From the cell containing the given text, extract its center point as (x, y) coordinate. 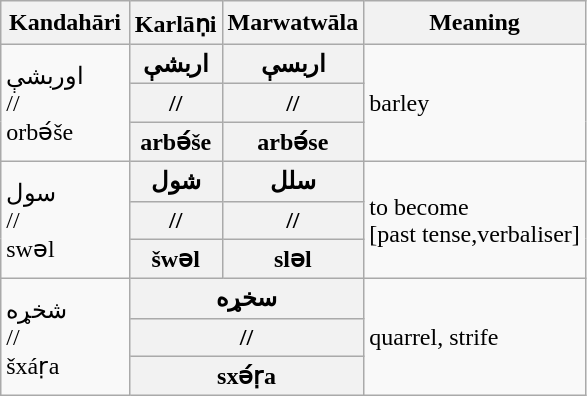
arbә́se (293, 142)
barley (475, 102)
arbә́še (176, 142)
Kandahāri (66, 23)
Marwatwāla (293, 23)
šwәl (176, 259)
شول (176, 181)
سلل (293, 181)
sxә́ṛa (246, 376)
اربشې (176, 64)
شخړه//šxáṛa (66, 338)
sləl (293, 259)
سخړه (246, 299)
سول//swəl (66, 220)
Meaning (475, 23)
Karlāṇi (176, 23)
اربسې (293, 64)
اوربشې//orbә́še (66, 102)
quarrel, strife (475, 338)
to become[past tense,verbaliser] (475, 220)
